Find where the given text appears and provide that cell's center as (x, y) coordinate. 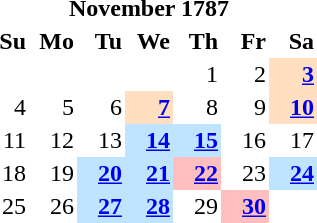
19 (53, 174)
26 (53, 206)
We (149, 42)
29 (197, 206)
30 (245, 206)
13 (101, 140)
22 (197, 174)
5 (53, 108)
15 (197, 140)
23 (245, 174)
Mo (53, 42)
7 (149, 108)
10 (293, 108)
14 (149, 140)
1 (197, 74)
16 (245, 140)
9 (245, 108)
17 (293, 140)
8 (197, 108)
Tu (101, 42)
Th (197, 42)
24 (293, 174)
21 (149, 174)
Fr (245, 42)
12 (53, 140)
28 (149, 206)
6 (101, 108)
Sa (293, 42)
20 (101, 174)
3 (293, 74)
27 (101, 206)
2 (245, 74)
